Return the (X, Y) coordinate for the center point of the cell that contains the specified text.  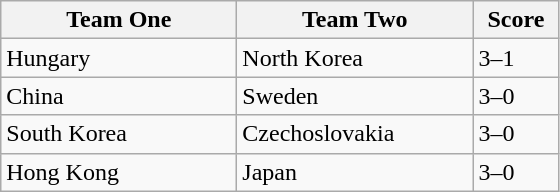
Team One (119, 20)
China (119, 96)
South Korea (119, 134)
Czechoslovakia (355, 134)
Team Two (355, 20)
North Korea (355, 58)
Hungary (119, 58)
Score (516, 20)
3–1 (516, 58)
Japan (355, 172)
Sweden (355, 96)
Hong Kong (119, 172)
